Capture the cell that displays the provided text and extract its (x, y) central coordinate. 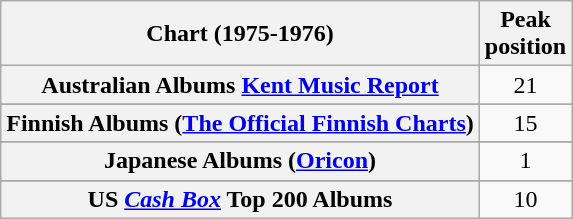
Australian Albums Kent Music Report (240, 85)
21 (525, 85)
Japanese Albums (Oricon) (240, 161)
Peakposition (525, 34)
15 (525, 123)
1 (525, 161)
Finnish Albums (The Official Finnish Charts) (240, 123)
Chart (1975-1976) (240, 34)
10 (525, 199)
US Cash Box Top 200 Albums (240, 199)
